Locate the cell with the specified text and output its (X, Y) center coordinate. 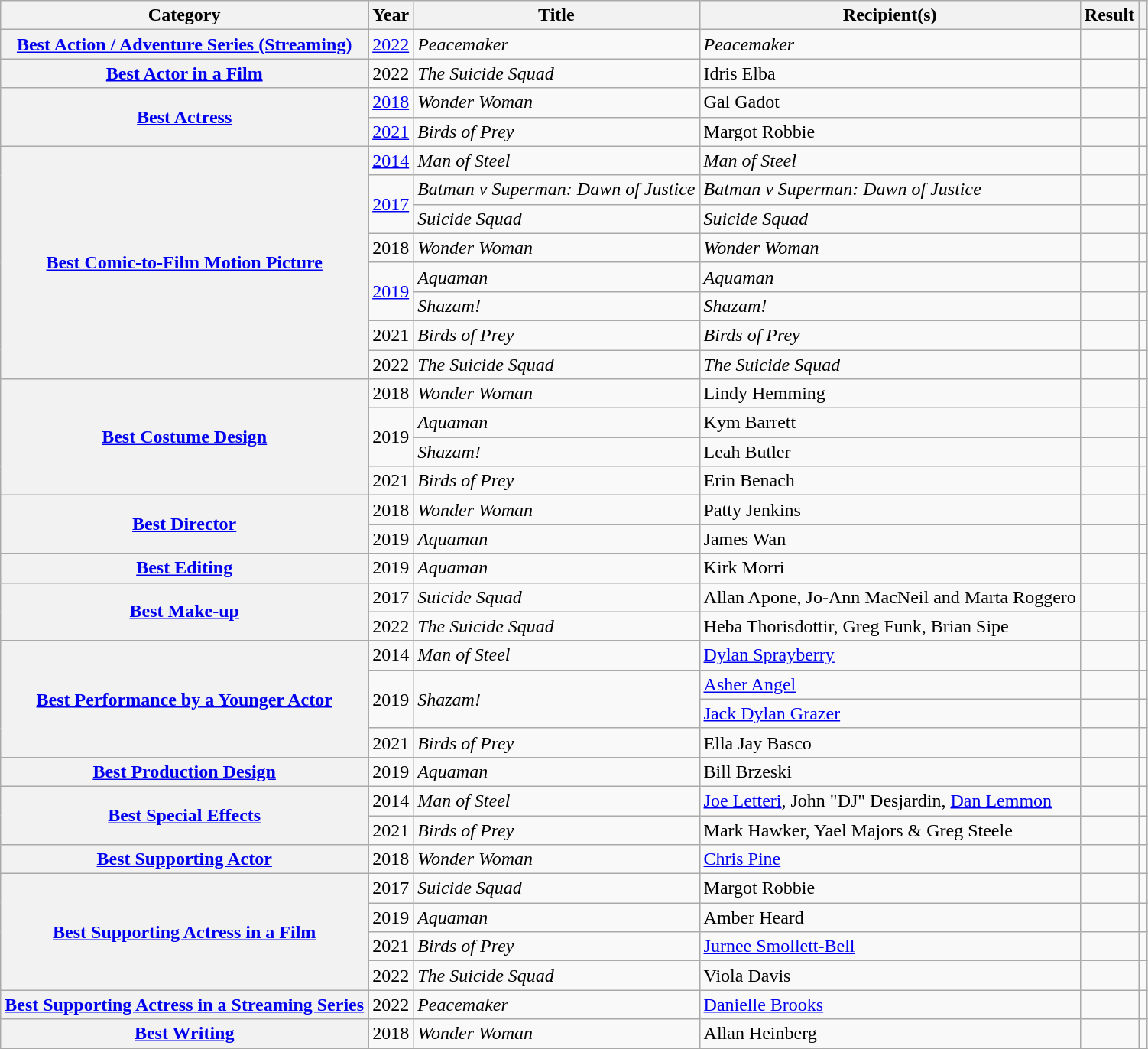
Patty Jenkins (890, 510)
Asher Angel (890, 684)
Bill Brzeski (890, 771)
Allan Apone, Jo-Ann MacNeil and Marta Roggero (890, 597)
Leah Butler (890, 452)
Joe Letteri, John "DJ" Desjardin, Dan Lemmon (890, 801)
Gal Gadot (890, 102)
Best Production Design (185, 771)
Erin Benach (890, 481)
Year (391, 15)
Best Make-up (185, 612)
Best Costume Design (185, 437)
Ella Jay Basco (890, 742)
Lindy Hemming (890, 394)
Best Director (185, 524)
Jack Dylan Grazer (890, 713)
Best Special Effects (185, 815)
Recipient(s) (890, 15)
Mark Hawker, Yael Majors & Greg Steele (890, 830)
Dylan Sprayberry (890, 655)
Best Performance by a Younger Actor (185, 699)
Best Supporting Actor (185, 859)
Amber Heard (890, 917)
Best Actress (185, 117)
Best Editing (185, 568)
Allan Heinberg (890, 1034)
Best Actor in a Film (185, 73)
Category (185, 15)
Best Supporting Actress in a Streaming Series (185, 1005)
Kirk Morri (890, 568)
Best Supporting Actress in a Film (185, 932)
Best Comic-to-Film Motion Picture (185, 262)
Title (556, 15)
Best Action / Adventure Series (Streaming) (185, 44)
Best Writing (185, 1034)
Kym Barrett (890, 423)
Chris Pine (890, 859)
Idris Elba (890, 73)
Jurnee Smollett-Bell (890, 947)
Danielle Brooks (890, 1005)
James Wan (890, 539)
Viola Davis (890, 976)
Heba Thorisdottir, Greg Funk, Brian Sipe (890, 626)
Result (1109, 15)
